Output the [X, Y] coordinate of the center of the cell containing the given text.  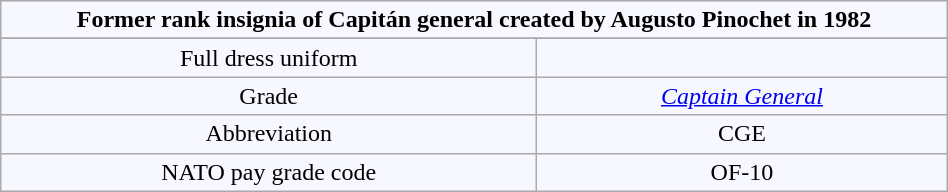
CGE [742, 134]
Abbreviation [269, 134]
NATO pay grade code [269, 172]
Captain General [742, 96]
Full dress uniform [269, 58]
Former rank insignia of Capitán general created by Augusto Pinochet in 1982 [474, 20]
OF-10 [742, 172]
Grade [269, 96]
